Return the (X, Y) coordinate for the center point of the cell that contains the specified text.  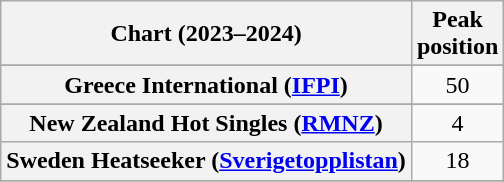
Greece International (IFPI) (206, 85)
Chart (2023–2024) (206, 34)
4 (457, 123)
Sweden Heatseeker (Sverigetopplistan) (206, 161)
18 (457, 161)
50 (457, 85)
Peakposition (457, 34)
New Zealand Hot Singles (RMNZ) (206, 123)
